Locate the cell with the specified text and output its (X, Y) center coordinate. 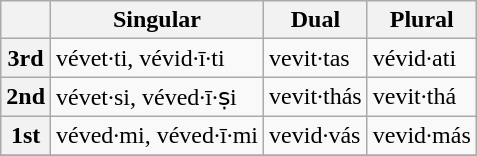
Plural (422, 20)
vevit·tas (316, 58)
Dual (316, 20)
vévet·si, véved·ī·ṣi (158, 97)
1st (26, 135)
vevit·thá (422, 97)
vevid·más (422, 135)
Singular (158, 20)
vevit·thás (316, 97)
véved·mi, véved·ī·mi (158, 135)
vevid·vás (316, 135)
3rd (26, 58)
vévet·ti, vévid·ī·ti (158, 58)
vévid·ati (422, 58)
2nd (26, 97)
